Extract the [x, y] coordinate from the center of the cell holding the provided text.  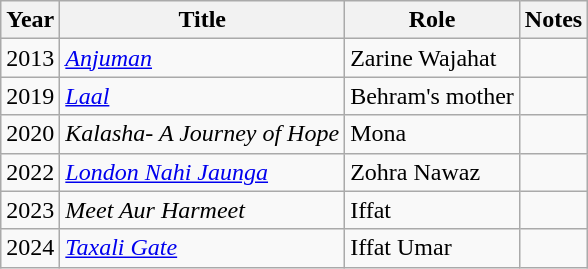
2013 [30, 58]
Title [202, 20]
2022 [30, 172]
Anjuman [202, 58]
Role [432, 20]
Zarine Wajahat [432, 58]
Zohra Nawaz [432, 172]
Kalasha- A Journey of Hope [202, 134]
2023 [30, 210]
Mona [432, 134]
2024 [30, 248]
Notes [553, 20]
2020 [30, 134]
Meet Aur Harmeet [202, 210]
Iffat Umar [432, 248]
Year [30, 20]
Iffat [432, 210]
2019 [30, 96]
Behram's mother [432, 96]
Laal [202, 96]
Taxali Gate [202, 248]
London Nahi Jaunga [202, 172]
